Determine the (x, y) coordinate at the center of the cell enclosing the given text.  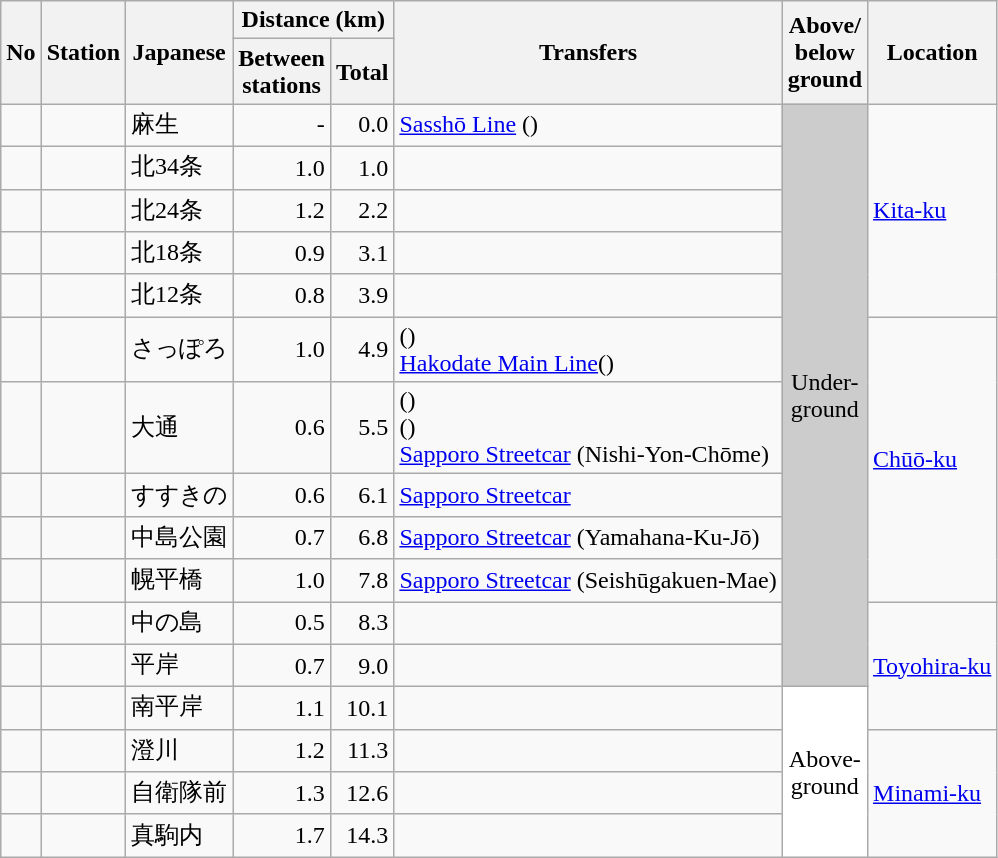
Transfers (588, 52)
4.9 (362, 350)
Sapporo Streetcar (Yamahana-Ku-Jō) (588, 538)
Betweenstations (282, 72)
北34条 (180, 168)
Total (362, 72)
3.9 (362, 296)
8.3 (362, 624)
麻生 (180, 126)
北18条 (180, 254)
1.3 (282, 794)
北24条 (180, 210)
1.1 (282, 708)
平岸 (180, 666)
12.6 (362, 794)
Station (83, 52)
中島公園 (180, 538)
Toyohira-ku (932, 666)
3.1 (362, 254)
() ()Sapporo Streetcar (Nishi-Yon-Chōme) (588, 428)
- (282, 126)
11.3 (362, 750)
Minami-ku (932, 793)
Under-ground (824, 396)
Location (932, 52)
真駒内 (180, 836)
Chūō-ku (932, 460)
Kita-ku (932, 210)
0.8 (282, 296)
2.2 (362, 210)
Sasshō Line () (588, 126)
14.3 (362, 836)
さっぽろ (180, 350)
0.5 (282, 624)
Above/below ground (824, 52)
10.1 (362, 708)
5.5 (362, 428)
() Hakodate Main Line() (588, 350)
7.8 (362, 580)
Sapporo Streetcar (588, 496)
Japanese (180, 52)
No (21, 52)
Sapporo Streetcar (Seishūgakuen-Mae) (588, 580)
1.7 (282, 836)
澄川 (180, 750)
南平岸 (180, 708)
0.9 (282, 254)
すすきの (180, 496)
6.8 (362, 538)
Above-ground (824, 772)
中の島 (180, 624)
幌平橋 (180, 580)
自衛隊前 (180, 794)
9.0 (362, 666)
北12条 (180, 296)
Distance (km) (314, 20)
大通 (180, 428)
0.0 (362, 126)
6.1 (362, 496)
